Scan for the cell matching the given text and deliver its (x, y) coordinate at center. 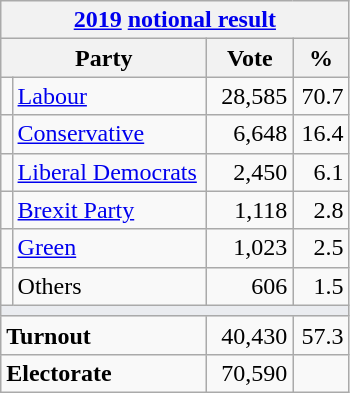
2.8 (321, 210)
Liberal Democrats (110, 172)
1,118 (250, 210)
28,585 (250, 96)
1.5 (321, 286)
Green (110, 248)
Brexit Party (110, 210)
2.5 (321, 248)
Conservative (110, 134)
57.3 (321, 335)
Party (104, 58)
70.7 (321, 96)
% (321, 58)
6,648 (250, 134)
6.1 (321, 172)
Vote (250, 58)
Labour (110, 96)
606 (250, 286)
16.4 (321, 134)
2019 notional result (175, 20)
Electorate (104, 373)
Turnout (104, 335)
40,430 (250, 335)
1,023 (250, 248)
70,590 (250, 373)
Others (110, 286)
2,450 (250, 172)
